Provide the (X, Y) coordinate of the cell's center where the given text is located.  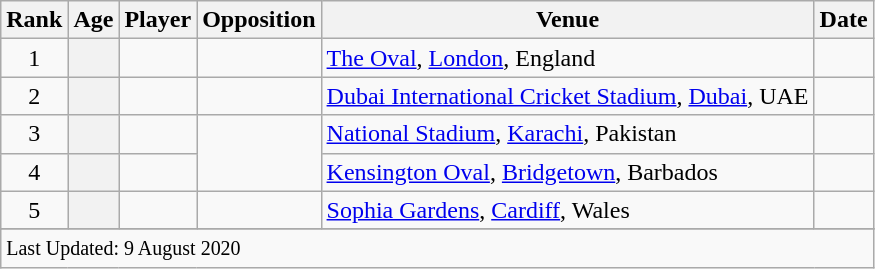
2 (34, 96)
Opposition (259, 20)
Player (158, 20)
Sophia Gardens, Cardiff, Wales (568, 210)
5 (34, 210)
Dubai International Cricket Stadium, Dubai, UAE (568, 96)
Date (844, 20)
Kensington Oval, Bridgetown, Barbados (568, 172)
Last Updated: 9 August 2020 (437, 248)
National Stadium, Karachi, Pakistan (568, 134)
Rank (34, 20)
4 (34, 172)
Venue (568, 20)
1 (34, 58)
The Oval, London, England (568, 58)
3 (34, 134)
Age (94, 20)
